Provide the [x, y] coordinate of the cell's center where the given text is located.  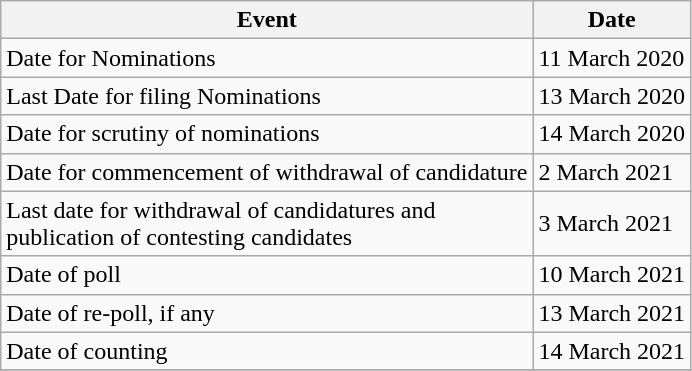
Date for scrutiny of nominations [267, 134]
13 March 2021 [612, 313]
Last Date for filing Nominations [267, 96]
Date of counting [267, 351]
2 March 2021 [612, 172]
Date [612, 20]
13 March 2020 [612, 96]
Date of poll [267, 275]
Date for Nominations [267, 58]
11 March 2020 [612, 58]
10 March 2021 [612, 275]
Date for commencement of withdrawal of candidature [267, 172]
Date of re-poll, if any [267, 313]
Last date for withdrawal of candidatures andpublication of contesting candidates [267, 224]
3 March 2021 [612, 224]
14 March 2021 [612, 351]
14 March 2020 [612, 134]
Event [267, 20]
